From the cell containing the given text, extract its center point as [x, y] coordinate. 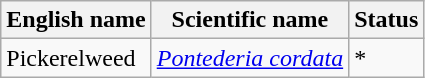
English name [76, 20]
Pickerelweed [76, 58]
* [386, 58]
Pontederia cordata [250, 58]
Status [386, 20]
Scientific name [250, 20]
